Search for the cell housing the specified text and yield its (X, Y) center coordinate. 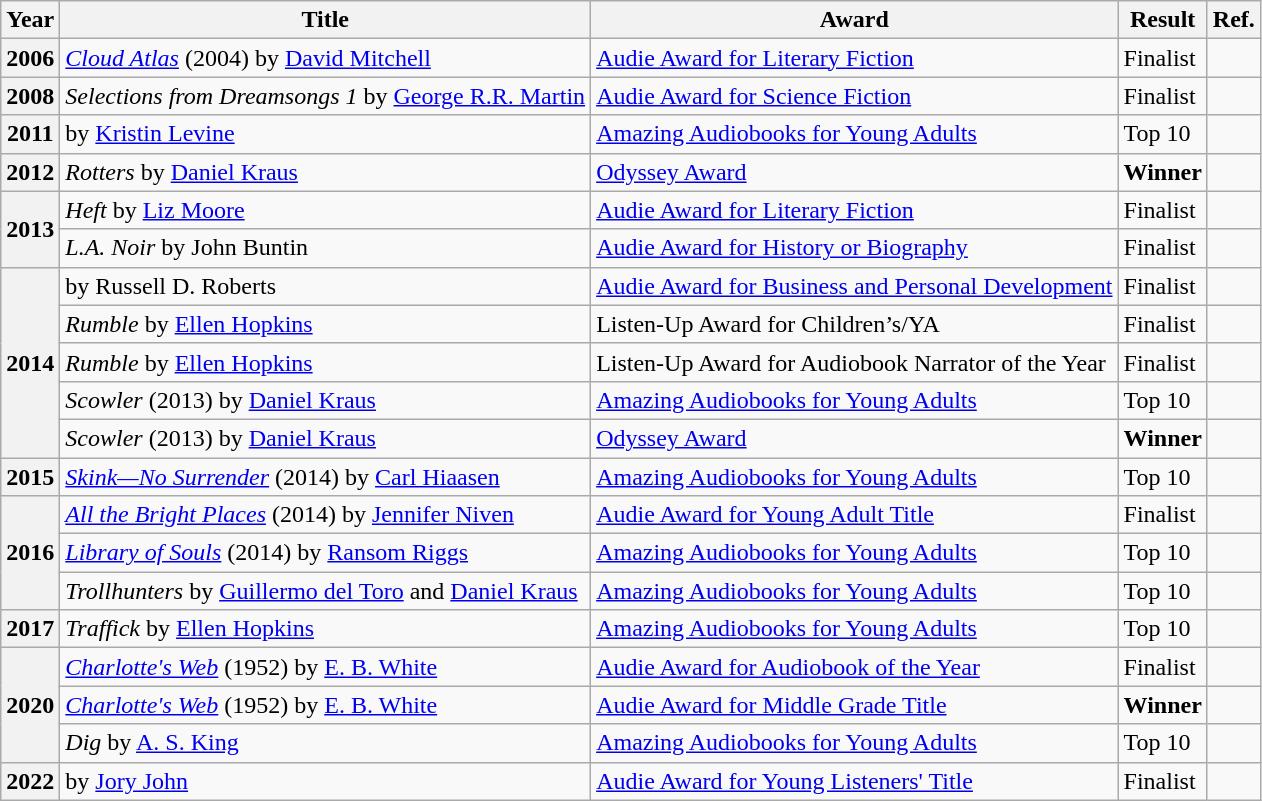
2011 (30, 134)
by Russell D. Roberts (326, 286)
by Kristin Levine (326, 134)
Trollhunters by Guillermo del Toro and Daniel Kraus (326, 591)
Audie Award for Young Listeners' Title (854, 781)
L.A. Noir by John Buntin (326, 248)
Cloud Atlas (2004) by David Mitchell (326, 58)
Listen-Up Award for Children’s/YA (854, 324)
2022 (30, 781)
Rotters by Daniel Kraus (326, 172)
Traffick by Ellen Hopkins (326, 629)
Library of Souls (2014) by Ransom Riggs (326, 553)
All the Bright Places (2014) by Jennifer Niven (326, 515)
Title (326, 20)
Result (1162, 20)
2020 (30, 705)
2013 (30, 229)
2015 (30, 477)
Audie Award for Audiobook of the Year (854, 667)
Audie Award for Science Fiction (854, 96)
2012 (30, 172)
2006 (30, 58)
Ref. (1234, 20)
2008 (30, 96)
Audie Award for Middle Grade Title (854, 705)
Award (854, 20)
Year (30, 20)
Audie Award for History or Biography (854, 248)
2017 (30, 629)
Heft by Liz Moore (326, 210)
2016 (30, 553)
Skink—No Surrender (2014) by Carl Hiaasen (326, 477)
by Jory John (326, 781)
Audie Award for Young Adult Title (854, 515)
2014 (30, 362)
Audie Award for Business and Personal Development (854, 286)
Listen-Up Award for Audiobook Narrator of the Year (854, 362)
Dig by A. S. King (326, 743)
Selections from Dreamsongs 1 by George R.R. Martin (326, 96)
